Find where the given text appears and provide that cell's center as (x, y) coordinate. 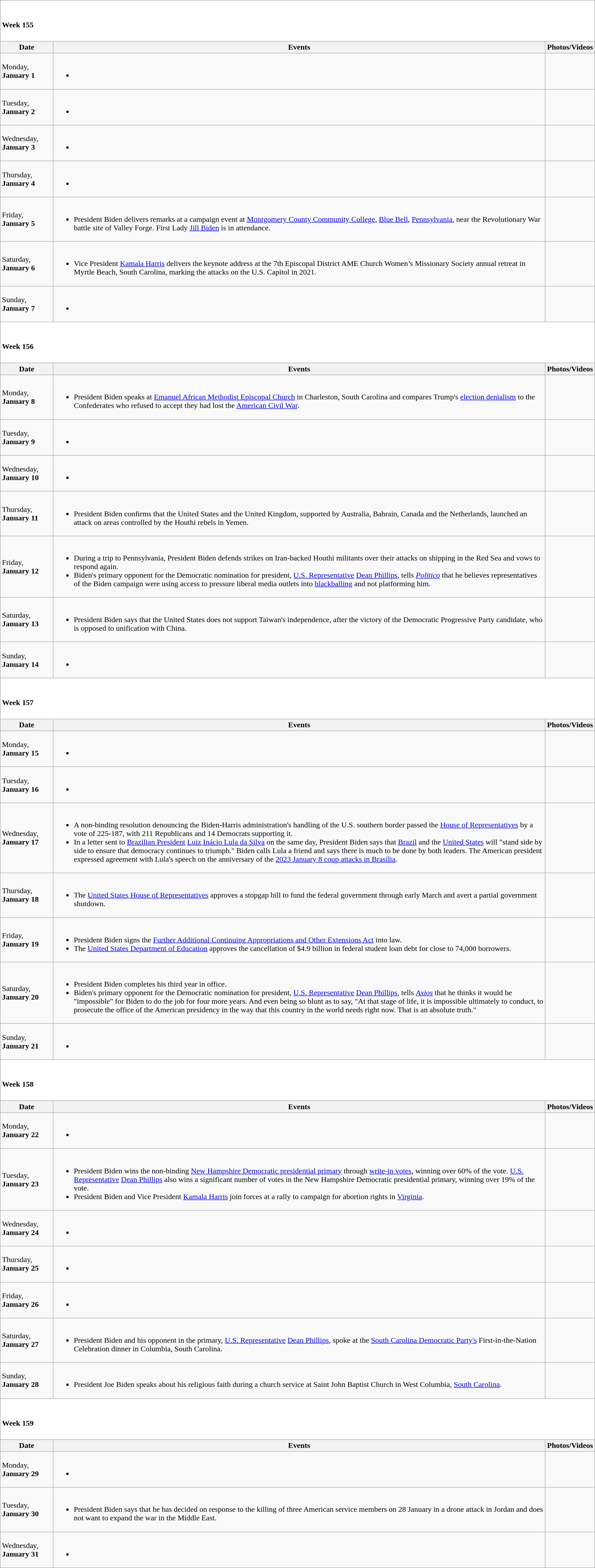
Monday, January 8 (27, 397)
Monday, January 22 (27, 1130)
Tuesday, January 30 (27, 1510)
Wednesday, January 17 (27, 838)
Tuesday, January 16 (27, 785)
Sunday, January 21 (27, 1042)
Monday, January 15 (27, 749)
Friday, January 26 (27, 1300)
Week 156 (297, 343)
Week 155 (297, 21)
Wednesday, January 10 (27, 473)
Tuesday, January 23 (27, 1179)
Tuesday, January 2 (27, 107)
Tuesday, January 9 (27, 437)
Wednesday, January 24 (27, 1228)
Sunday, January 28 (27, 1380)
Sunday, January 14 (27, 660)
Week 159 (297, 1419)
Friday, January 5 (27, 219)
Thursday, January 18 (27, 895)
Monday, January 29 (27, 1469)
President Joe Biden speaks about his religious faith during a church service at Saint John Baptist Church in West Columbia, South Carolina. (299, 1380)
Sunday, January 7 (27, 304)
Saturday, January 6 (27, 264)
Thursday, January 11 (27, 513)
Thursday, January 25 (27, 1264)
Week 158 (297, 1080)
Saturday, January 13 (27, 620)
Thursday, January 4 (27, 179)
Monday, January 1 (27, 71)
Friday, January 19 (27, 940)
Week 157 (297, 698)
Saturday, January 20 (27, 993)
Wednesday, January 3 (27, 143)
Saturday, January 27 (27, 1340)
Wednesday, January 31 (27, 1550)
Friday, January 12 (27, 567)
